Provide the (X, Y) coordinate of the cell's center where the given text is located.  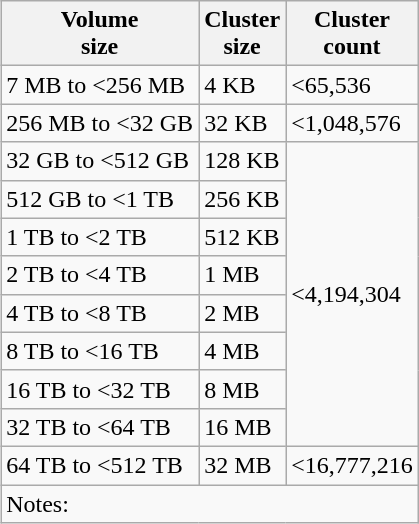
7 MB to <256 MB (100, 85)
4 MB (242, 351)
Clustercount (352, 34)
2 MB (242, 313)
8 TB to <16 TB (100, 351)
Notes: (210, 503)
1 MB (242, 275)
32 KB (242, 123)
512 KB (242, 237)
32 TB to <64 TB (100, 427)
16 MB (242, 427)
256 MB to <32 GB (100, 123)
1 TB to <2 TB (100, 237)
8 MB (242, 389)
Clustersize (242, 34)
<16,777,216 (352, 465)
4 TB to <8 TB (100, 313)
<65,536 (352, 85)
64 TB to <512 TB (100, 465)
<4,194,304 (352, 294)
16 TB to <32 TB (100, 389)
32 MB (242, 465)
<1,048,576 (352, 123)
128 KB (242, 161)
2 TB to <4 TB (100, 275)
Volumesize (100, 34)
512 GB to <1 TB (100, 199)
32 GB to <512 GB (100, 161)
4 KB (242, 85)
256 KB (242, 199)
